From the cell containing the given text, extract its center point as [X, Y] coordinate. 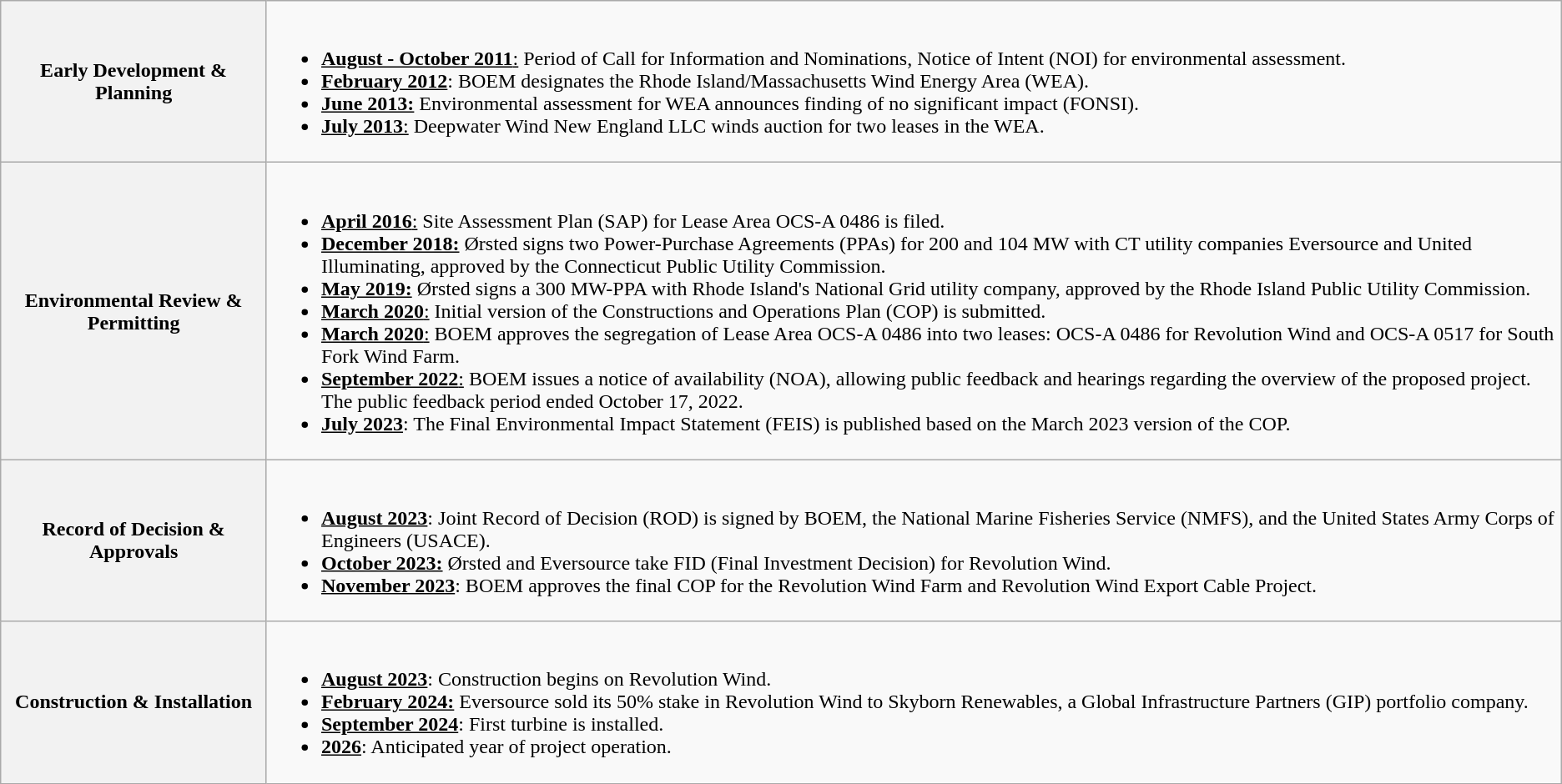
Construction & Installation [134, 702]
Early Development & Planning [134, 82]
Environmental Review & Permitting [134, 311]
Record of Decision & Approvals [134, 540]
